Locate the cell with the specified text and output its (X, Y) center coordinate. 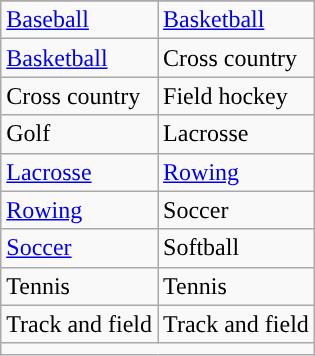
Baseball (80, 20)
Golf (80, 134)
Field hockey (236, 96)
Softball (236, 248)
